Locate the cell with the specified text and output its [x, y] center coordinate. 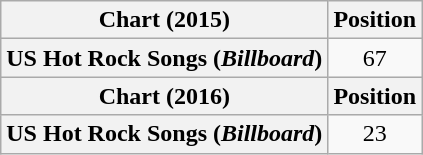
23 [375, 134]
Chart (2015) [164, 20]
67 [375, 58]
Chart (2016) [164, 96]
